Extract the (x, y) coordinate from the center of the cell holding the provided text.  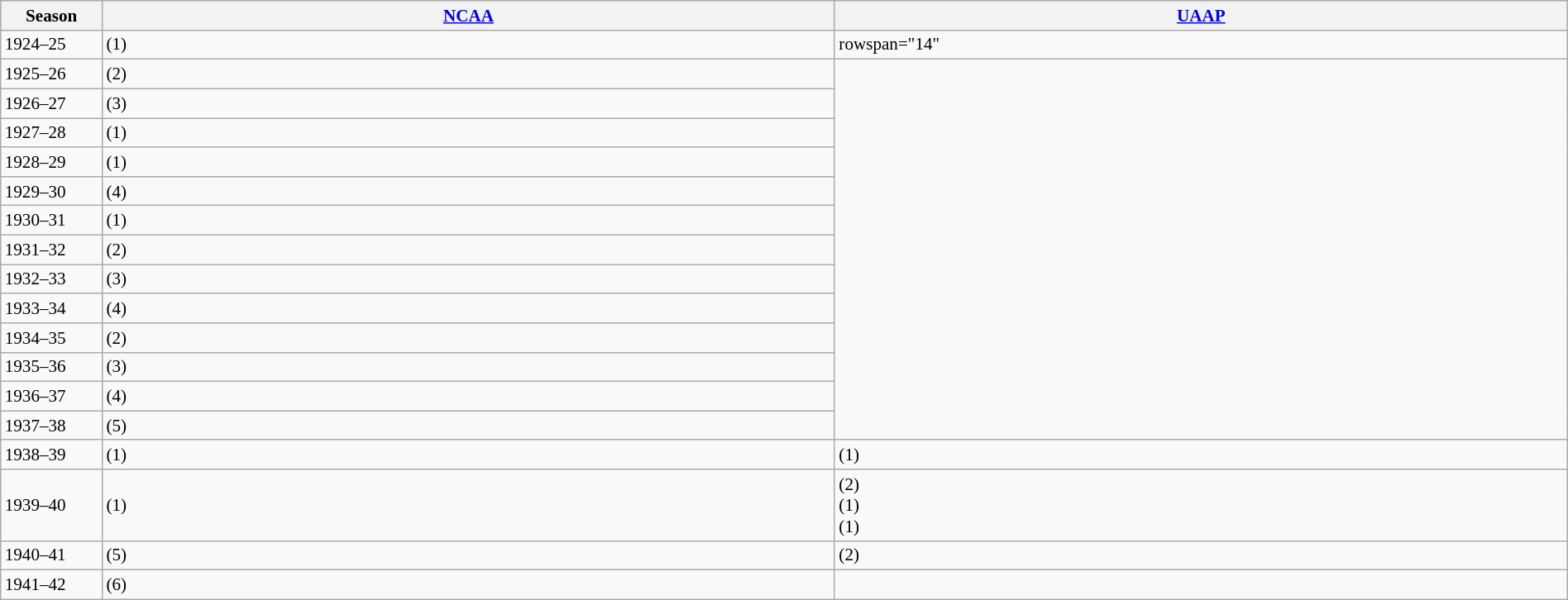
1935–36 (51, 367)
1933–34 (51, 307)
1941–42 (51, 585)
1936–37 (51, 397)
UAAP (1201, 15)
1940–41 (51, 555)
1925–26 (51, 74)
1937–38 (51, 425)
1929–30 (51, 190)
1924–25 (51, 45)
1932–33 (51, 279)
(6) (469, 585)
1930–31 (51, 220)
1938–39 (51, 455)
1926–27 (51, 102)
rowspan="14" (1201, 45)
1931–32 (51, 250)
1928–29 (51, 162)
NCAA (469, 15)
1927–28 (51, 132)
(2) (1) (1) (1201, 505)
Season (51, 15)
1939–40 (51, 505)
1934–35 (51, 337)
